Search for the cell housing the specified text and yield its (X, Y) center coordinate. 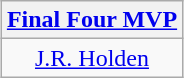
J.R. Holden (92, 58)
Final Four MVP (92, 20)
